Search for the cell housing the specified text and yield its [x, y] center coordinate. 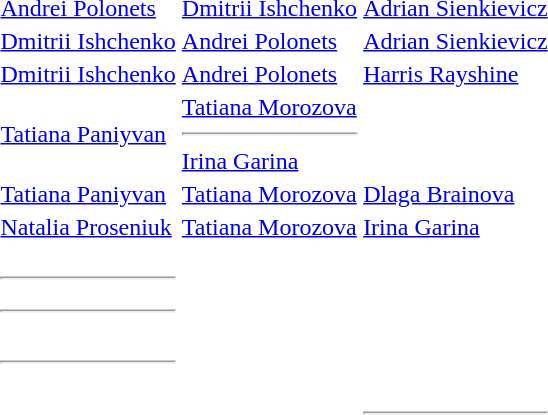
Tatiana Morozova Irina Garina [269, 134]
